Provide the (x, y) coordinate of the cell's center where the given text is located.  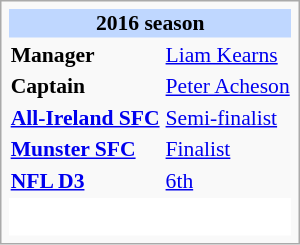
2016 season (150, 23)
Manager (85, 54)
NFL D3 (85, 180)
All-Ireland SFC (85, 117)
Captain (85, 86)
Semi-finalist (228, 117)
Finalist (228, 149)
6th (228, 180)
Peter Acheson (228, 86)
Liam Kearns (228, 54)
Munster SFC (85, 149)
